Locate the cell with the specified text and output its [x, y] center coordinate. 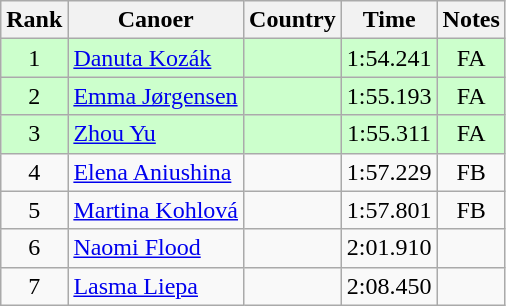
1:54.241 [389, 58]
Time [389, 20]
1 [34, 58]
5 [34, 210]
Country [293, 20]
6 [34, 248]
Danuta Kozák [156, 58]
1:55.311 [389, 134]
Emma Jørgensen [156, 96]
Canoer [156, 20]
Rank [34, 20]
Elena Aniushina [156, 172]
7 [34, 286]
Naomi Flood [156, 248]
1:57.229 [389, 172]
4 [34, 172]
1:57.801 [389, 210]
Lasma Liepa [156, 286]
2 [34, 96]
Martina Kohlová [156, 210]
Notes [471, 20]
2:08.450 [389, 286]
3 [34, 134]
2:01.910 [389, 248]
Zhou Yu [156, 134]
1:55.193 [389, 96]
